Return [X, Y] of the center of cell containing provided text 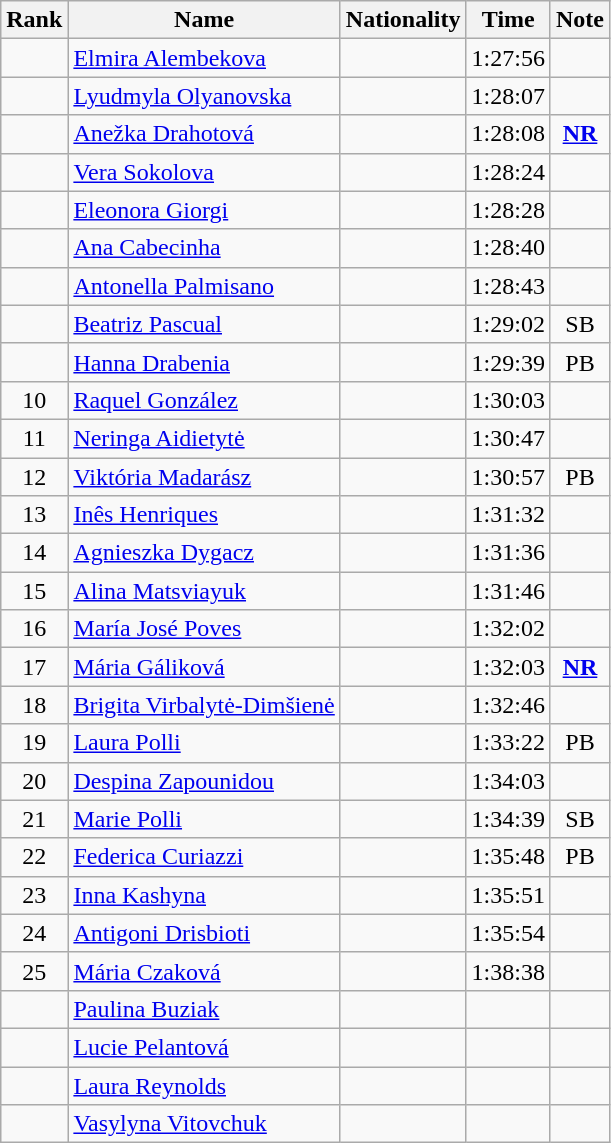
Mária Gáliková [204, 667]
1:31:46 [508, 591]
1:29:39 [508, 362]
1:30:57 [508, 477]
18 [34, 705]
Despina Zapounidou [204, 781]
17 [34, 667]
Antigoni Drisbioti [204, 933]
1:32:03 [508, 667]
16 [34, 629]
Neringa Aidietytė [204, 438]
Lucie Pelantová [204, 1047]
1:35:54 [508, 933]
1:28:24 [508, 172]
1:34:39 [508, 819]
1:31:36 [508, 553]
María José Poves [204, 629]
11 [34, 438]
Note [580, 20]
15 [34, 591]
Federica Curiazzi [204, 857]
Anežka Drahotová [204, 134]
Laura Reynolds [204, 1085]
Brigita Virbalytė-Dimšienė [204, 705]
1:31:32 [508, 515]
1:34:03 [508, 781]
1:35:48 [508, 857]
1:30:47 [508, 438]
Vera Sokolova [204, 172]
Rank [34, 20]
Alina Matsviayuk [204, 591]
Ana Cabecinha [204, 248]
14 [34, 553]
Eleonora Giorgi [204, 210]
1:33:22 [508, 743]
Laura Polli [204, 743]
21 [34, 819]
1:28:43 [508, 286]
19 [34, 743]
1:30:03 [508, 400]
Name [204, 20]
1:29:02 [508, 324]
25 [34, 971]
Paulina Buziak [204, 1009]
22 [34, 857]
Nationality [403, 20]
Antonella Palmisano [204, 286]
23 [34, 895]
Raquel González [204, 400]
Marie Polli [204, 819]
1:28:07 [508, 96]
Viktória Madarász [204, 477]
1:28:40 [508, 248]
Mária Czaková [204, 971]
1:38:38 [508, 971]
1:27:56 [508, 58]
20 [34, 781]
Vasylyna Vitovchuk [204, 1124]
24 [34, 933]
Agnieszka Dygacz [204, 553]
Time [508, 20]
12 [34, 477]
Elmira Alembekova [204, 58]
1:32:02 [508, 629]
Lyudmyla Olyanovska [204, 96]
13 [34, 515]
Beatriz Pascual [204, 324]
Hanna Drabenia [204, 362]
Inês Henriques [204, 515]
1:32:46 [508, 705]
1:35:51 [508, 895]
10 [34, 400]
1:28:08 [508, 134]
Inna Kashyna [204, 895]
1:28:28 [508, 210]
